Determine the (X, Y) coordinate at the center of the cell enclosing the given text.  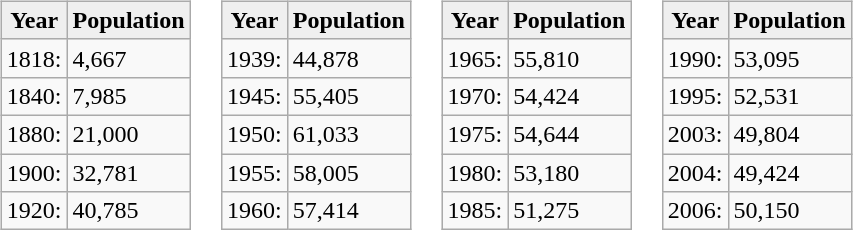
53,180 (570, 173)
1980: (475, 173)
61,033 (348, 134)
49,804 (790, 134)
1965: (475, 58)
44,878 (348, 58)
49,424 (790, 173)
50,150 (790, 211)
1920: (34, 211)
55,405 (348, 96)
1945: (255, 96)
53,095 (790, 58)
7,985 (128, 96)
55,810 (570, 58)
57,414 (348, 211)
21,000 (128, 134)
4,667 (128, 58)
51,275 (570, 211)
1955: (255, 173)
1960: (255, 211)
52,531 (790, 96)
54,644 (570, 134)
1939: (255, 58)
40,785 (128, 211)
1900: (34, 173)
1970: (475, 96)
54,424 (570, 96)
1880: (34, 134)
1840: (34, 96)
32,781 (128, 173)
1985: (475, 211)
2004: (695, 173)
1950: (255, 134)
1975: (475, 134)
2003: (695, 134)
58,005 (348, 173)
1995: (695, 96)
2006: (695, 211)
1818: (34, 58)
1990: (695, 58)
